Locate the cell with the specified text and output its (x, y) center coordinate. 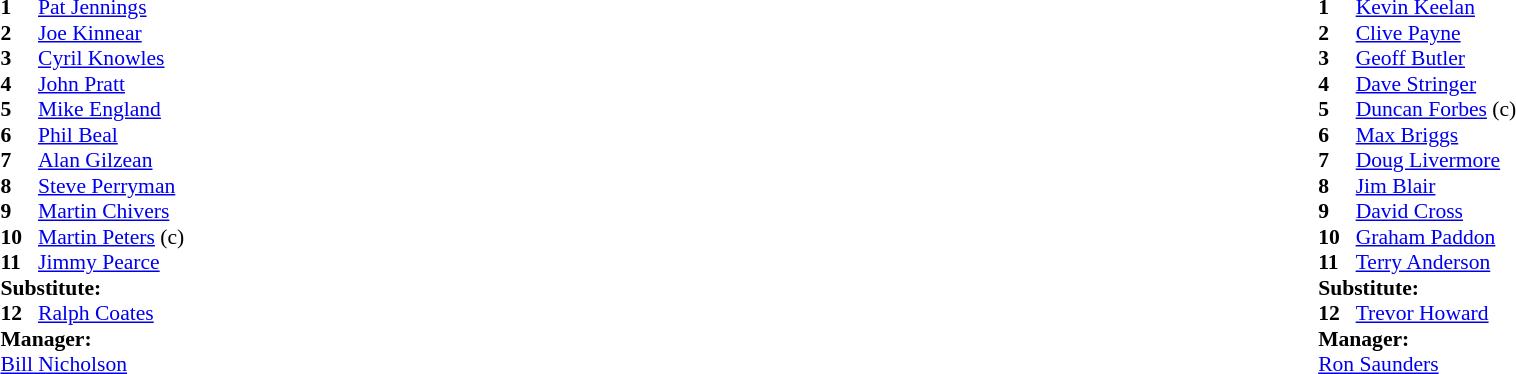
Joe Kinnear (111, 33)
Cyril Knowles (111, 59)
Martin Peters (c) (111, 237)
John Pratt (111, 84)
Mike England (111, 109)
Alan Gilzean (111, 161)
Steve Perryman (111, 186)
Martin Chivers (111, 211)
Ralph Coates (111, 313)
Jimmy Pearce (111, 263)
Phil Beal (111, 135)
